Identify which cell holds the provided text, then report its (X, Y) central coordinate. 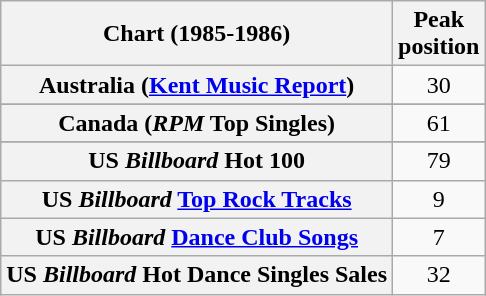
Canada (RPM Top Singles) (197, 123)
7 (439, 237)
30 (439, 85)
79 (439, 161)
32 (439, 275)
Chart (1985-1986) (197, 34)
US Billboard Hot 100 (197, 161)
US Billboard Top Rock Tracks (197, 199)
Australia (Kent Music Report) (197, 85)
9 (439, 199)
US Billboard Dance Club Songs (197, 237)
US Billboard Hot Dance Singles Sales (197, 275)
Peakposition (439, 34)
61 (439, 123)
